Detect which cell encompasses the target text, then output its (x, y) center coordinate. 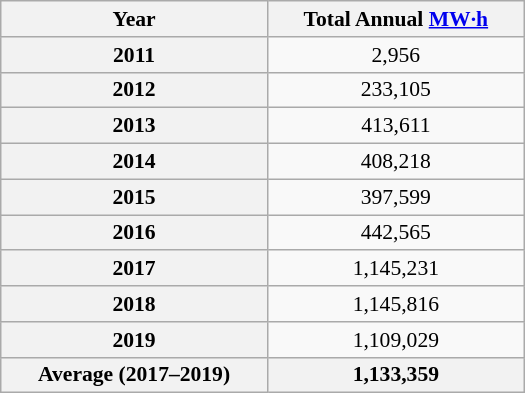
397,599 (396, 197)
Total Annual MW·h (396, 19)
233,105 (396, 90)
Average (2017–2019) (134, 375)
2014 (134, 162)
2011 (134, 55)
1,109,029 (396, 340)
1,133,359 (396, 375)
2019 (134, 340)
442,565 (396, 233)
Year (134, 19)
2018 (134, 304)
2012 (134, 90)
1,145,816 (396, 304)
413,611 (396, 126)
2,956 (396, 55)
408,218 (396, 162)
2013 (134, 126)
2017 (134, 269)
1,145,231 (396, 269)
2016 (134, 233)
2015 (134, 197)
